Scan for the cell matching the given text and deliver its [x, y] coordinate at center. 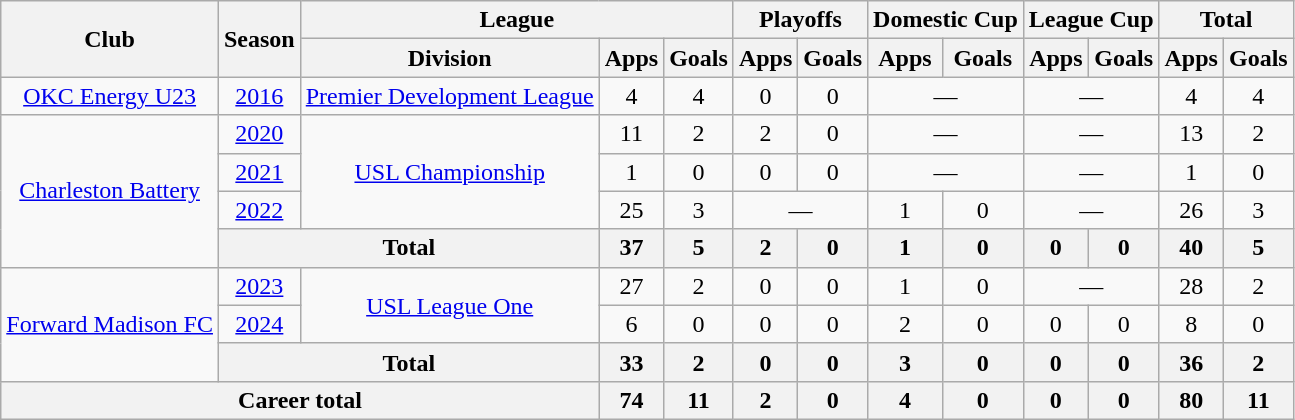
13 [1191, 134]
2016 [259, 96]
2022 [259, 210]
League Cup [1091, 20]
33 [631, 362]
74 [631, 400]
28 [1191, 286]
26 [1191, 210]
Premier Development League [450, 96]
27 [631, 286]
2021 [259, 172]
36 [1191, 362]
8 [1191, 324]
2024 [259, 324]
OKC Energy U23 [110, 96]
USL Championship [450, 172]
37 [631, 248]
USL League One [450, 305]
Domestic Cup [946, 20]
Playoffs [800, 20]
Division [450, 58]
6 [631, 324]
80 [1191, 400]
League [516, 20]
2023 [259, 286]
Charleston Battery [110, 191]
Club [110, 39]
Season [259, 39]
Forward Madison FC [110, 324]
40 [1191, 248]
25 [631, 210]
2020 [259, 134]
Career total [300, 400]
